Output the (x, y) coordinate of the center of the cell containing the given text.  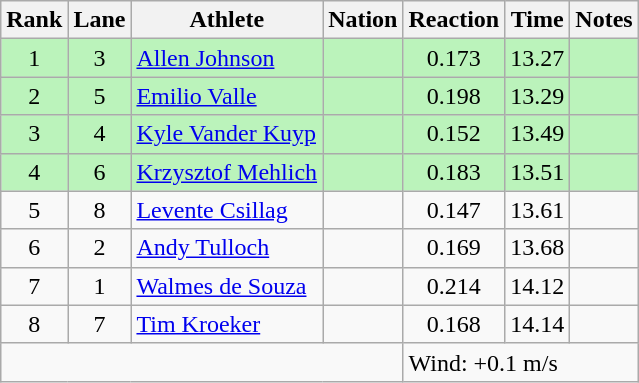
Reaction (454, 20)
14.14 (538, 324)
13.49 (538, 134)
Emilio Valle (227, 96)
Allen Johnson (227, 58)
Walmes de Souza (227, 286)
Rank (34, 20)
0.147 (454, 210)
13.29 (538, 96)
Wind: +0.1 m/s (520, 362)
0.168 (454, 324)
13.61 (538, 210)
0.152 (454, 134)
0.169 (454, 248)
Tim Kroeker (227, 324)
Notes (604, 20)
Time (538, 20)
0.183 (454, 172)
14.12 (538, 286)
Levente Csillag (227, 210)
Lane (100, 20)
Andy Tulloch (227, 248)
Kyle Vander Kuyp (227, 134)
13.27 (538, 58)
0.173 (454, 58)
0.198 (454, 96)
0.214 (454, 286)
Nation (363, 20)
13.51 (538, 172)
13.68 (538, 248)
Krzysztof Mehlich (227, 172)
Athlete (227, 20)
